Return [x, y] of the center of cell containing provided text 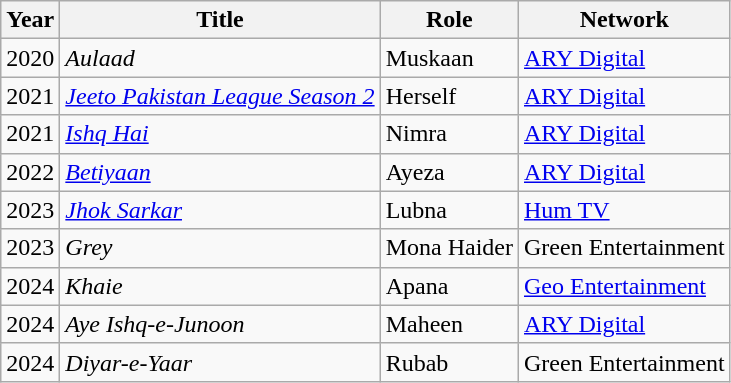
Khaie [220, 286]
Grey [220, 248]
Mona Haider [449, 248]
Lubna [449, 210]
Betiyaan [220, 172]
Rubab [449, 362]
Ayeza [449, 172]
Title [220, 20]
Ishq Hai [220, 134]
Nimra [449, 134]
Jeeto Pakistan League Season 2 [220, 96]
2020 [30, 58]
Jhok Sarkar [220, 210]
Muskaan [449, 58]
Geo Entertainment [624, 286]
Aulaad [220, 58]
Network [624, 20]
Year [30, 20]
Maheen [449, 324]
Apana [449, 286]
Aye Ishq-e-Junoon [220, 324]
Diyar-e-Yaar [220, 362]
2022 [30, 172]
Hum TV [624, 210]
Herself [449, 96]
Role [449, 20]
